Find where the given text appears and provide that cell's center as [x, y] coordinate. 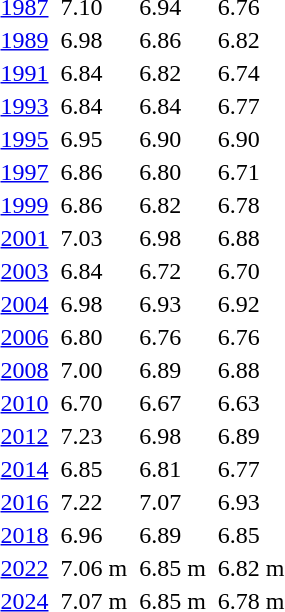
6.81 [173, 469]
7.23 [94, 436]
6.72 [173, 271]
6.67 [173, 403]
6.96 [94, 535]
7.00 [94, 370]
7.07 [173, 502]
7.22 [94, 502]
7.06 m [94, 568]
6.93 [173, 304]
6.90 [173, 139]
6.95 [94, 139]
6.85 m [173, 568]
6.85 [94, 469]
7.03 [94, 238]
6.76 [173, 337]
6.70 [94, 403]
